Identify which cell holds the provided text, then report its (x, y) central coordinate. 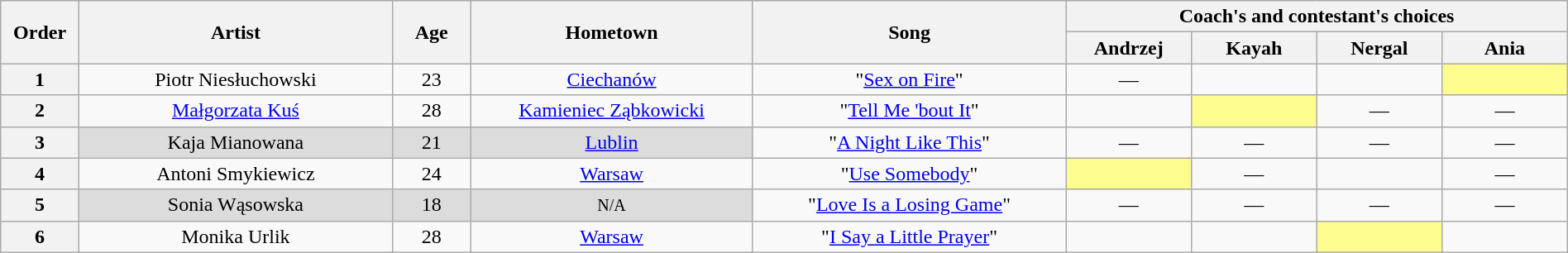
6 (40, 236)
5 (40, 205)
Lublin (612, 142)
"A Night Like This" (910, 142)
Order (40, 32)
Antoni Smykiewicz (235, 174)
18 (432, 205)
"Tell Me 'bout It" (910, 111)
23 (432, 79)
"Sex on Fire" (910, 79)
Małgorzata Kuś (235, 111)
Artist (235, 32)
Nergal (1379, 48)
1 (40, 79)
Coach's and contestant's choices (1317, 17)
4 (40, 174)
Song (910, 32)
Ciechanów (612, 79)
2 (40, 111)
21 (432, 142)
Monika Urlik (235, 236)
Piotr Niesłuchowski (235, 79)
24 (432, 174)
Kamieniec Ząbkowicki (612, 111)
Ania (1505, 48)
Kaja Mianowana (235, 142)
Andrzej (1129, 48)
"Love Is a Losing Game" (910, 205)
3 (40, 142)
Hometown (612, 32)
Sonia Wąsowska (235, 205)
Kayah (1255, 48)
Age (432, 32)
N/A (612, 205)
"I Say a Little Prayer" (910, 236)
"Use Somebody" (910, 174)
